Determine the [x, y] coordinate at the center of the cell enclosing the given text.  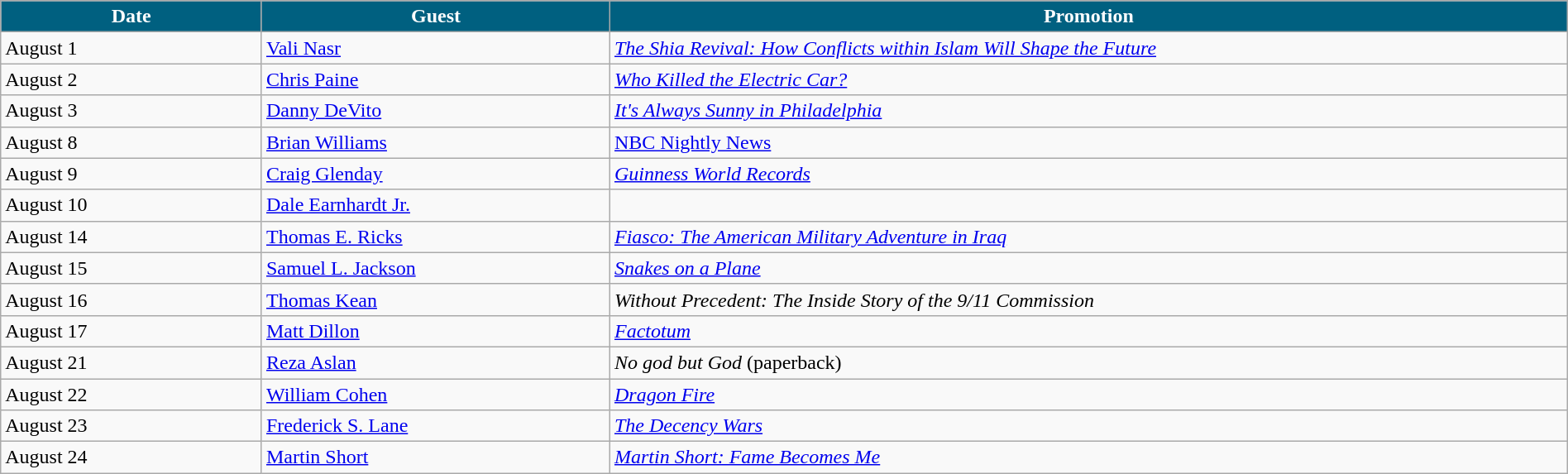
Martin Short: Fame Becomes Me [1088, 457]
August 8 [131, 142]
Without Precedent: The Inside Story of the 9/11 Commission [1088, 299]
Reza Aslan [435, 362]
August 14 [131, 237]
NBC Nightly News [1088, 142]
Promotion [1088, 17]
August 22 [131, 395]
Thomas Kean [435, 299]
William Cohen [435, 395]
Thomas E. Ricks [435, 237]
Samuel L. Jackson [435, 268]
It's Always Sunny in Philadelphia [1088, 111]
August 24 [131, 457]
Craig Glenday [435, 174]
August 15 [131, 268]
Date [131, 17]
Guest [435, 17]
August 23 [131, 426]
Vali Nasr [435, 48]
Dale Earnhardt Jr. [435, 205]
The Decency Wars [1088, 426]
Martin Short [435, 457]
August 10 [131, 205]
August 17 [131, 331]
August 9 [131, 174]
Who Killed the Electric Car? [1088, 79]
August 16 [131, 299]
Factotum [1088, 331]
No god but God (paperback) [1088, 362]
August 3 [131, 111]
August 2 [131, 79]
Brian Williams [435, 142]
Guinness World Records [1088, 174]
Dragon Fire [1088, 395]
The Shia Revival: How Conflicts within Islam Will Shape the Future [1088, 48]
Snakes on a Plane [1088, 268]
Matt Dillon [435, 331]
Frederick S. Lane [435, 426]
Chris Paine [435, 79]
Danny DeVito [435, 111]
August 21 [131, 362]
Fiasco: The American Military Adventure in Iraq [1088, 237]
August 1 [131, 48]
